Detect which cell encompasses the target text, then output its (x, y) center coordinate. 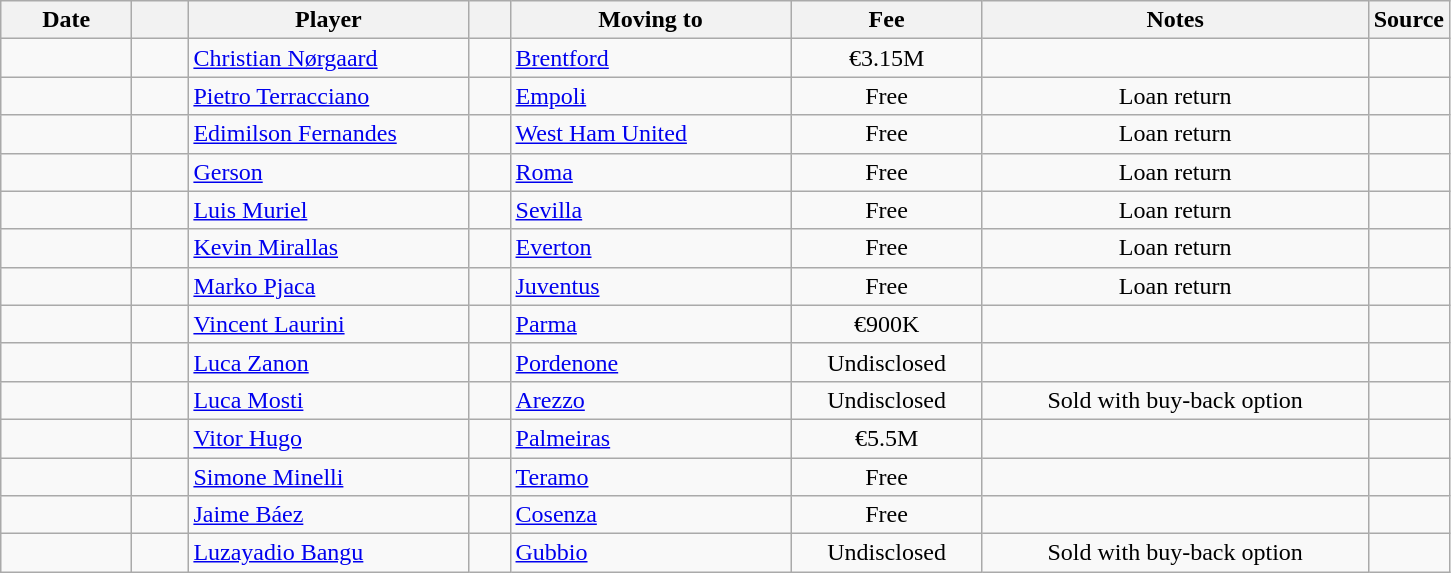
Moving to (650, 20)
Empoli (650, 96)
€900K (886, 324)
Gubbio (650, 553)
Roma (650, 172)
Notes (1175, 20)
Luca Zanon (328, 362)
Palmeiras (650, 438)
Luzayadio Bangu (328, 553)
Simone Minelli (328, 477)
Vincent Laurini (328, 324)
Luis Muriel (328, 210)
Player (328, 20)
Kevin Mirallas (328, 248)
Teramo (650, 477)
Parma (650, 324)
Sevilla (650, 210)
€3.15M (886, 58)
Pietro Terracciano (328, 96)
Christian Nørgaard (328, 58)
Marko Pjaca (328, 286)
Pordenone (650, 362)
Everton (650, 248)
Date (66, 20)
Luca Mosti (328, 400)
Edimilson Fernandes (328, 134)
West Ham United (650, 134)
Arezzo (650, 400)
€5.5M (886, 438)
Gerson (328, 172)
Source (1408, 20)
Juventus (650, 286)
Cosenza (650, 515)
Vitor Hugo (328, 438)
Fee (886, 20)
Brentford (650, 58)
Jaime Báez (328, 515)
